Provide the (X, Y) coordinate of the cell's center where the given text is located.  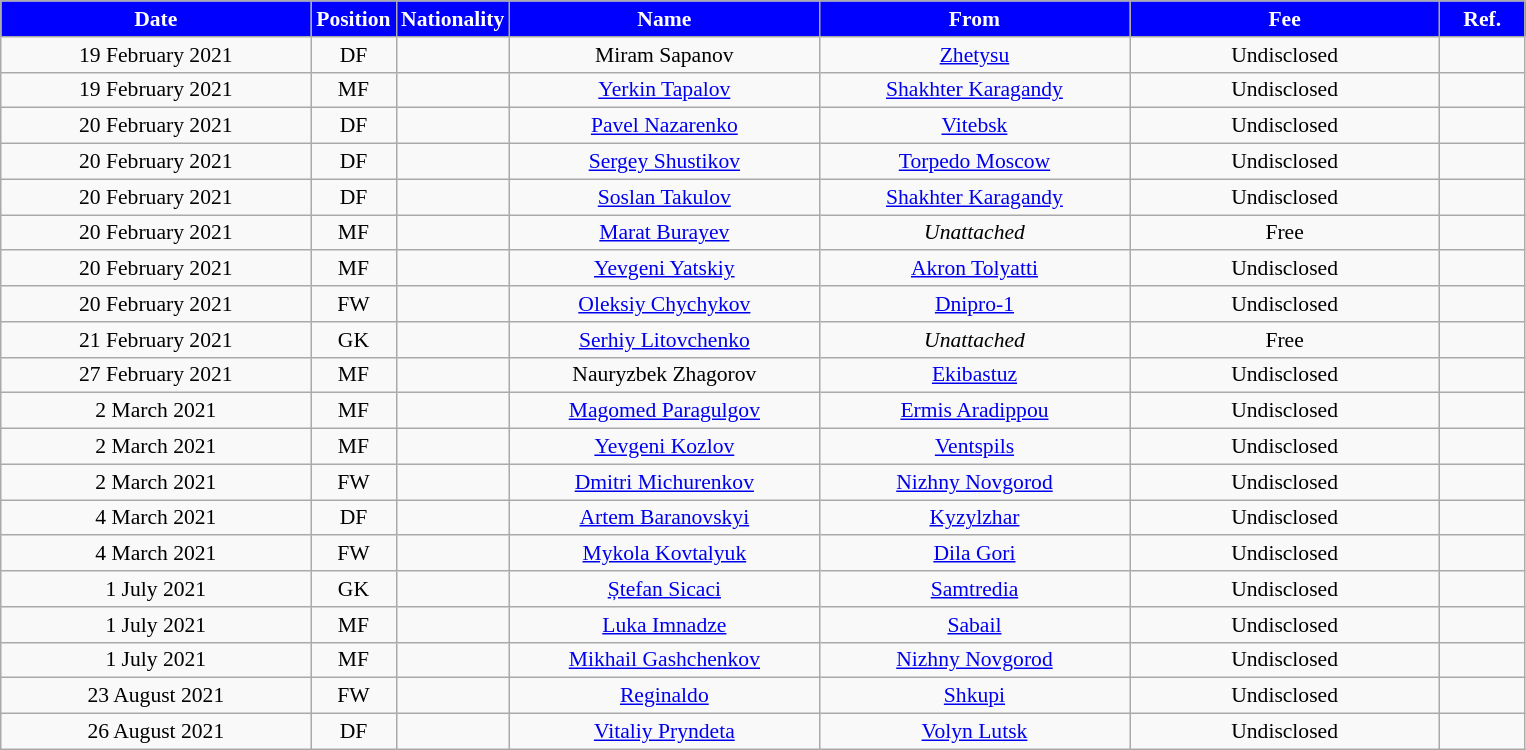
Zhetysu (974, 55)
Volyn Lutsk (974, 732)
Artem Baranovskyi (664, 518)
Ventspils (974, 447)
Position (354, 19)
Vitaliy Pryndeta (664, 732)
Yevgeni Yatskiy (664, 269)
Magomed Paragulgov (664, 411)
Ref. (1482, 19)
Akron Tolyatti (974, 269)
Name (664, 19)
26 August 2021 (156, 732)
Nauryzbek Zhagorov (664, 375)
Sergey Shustikov (664, 162)
Sabail (974, 625)
Ekibastuz (974, 375)
Oleksiy Chychykov (664, 304)
Dnipro-1 (974, 304)
From (974, 19)
21 February 2021 (156, 340)
Serhiy Litovchenko (664, 340)
Fee (1285, 19)
Mikhail Gashchenkov (664, 660)
Dila Gori (974, 554)
Ermis Aradippou (974, 411)
Shkupi (974, 696)
Luka Imnadze (664, 625)
Mykola Kovtalyuk (664, 554)
Kyzylzhar (974, 518)
Ștefan Sicaci (664, 589)
Soslan Takulov (664, 197)
Vitebsk (974, 126)
23 August 2021 (156, 696)
Reginaldo (664, 696)
Samtredia (974, 589)
Yevgeni Kozlov (664, 447)
Date (156, 19)
27 February 2021 (156, 375)
Torpedo Moscow (974, 162)
Pavel Nazarenko (664, 126)
Nationality (452, 19)
Miram Sapanov (664, 55)
Dmitri Michurenkov (664, 482)
Yerkin Tapalov (664, 90)
Marat Burayev (664, 233)
